From the cell containing the given text, extract its center point as (X, Y) coordinate. 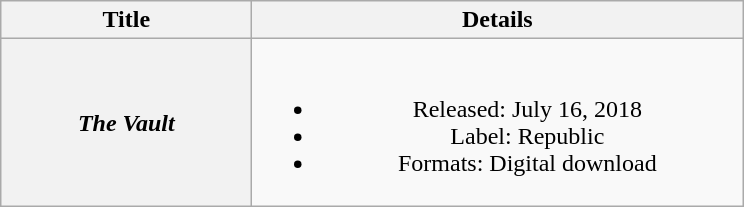
Details (498, 20)
Released: July 16, 2018Label: RepublicFormats: Digital download (498, 122)
The Vault (126, 122)
Title (126, 20)
